Provide the [X, Y] coordinate of the cell's center where the given text is located.  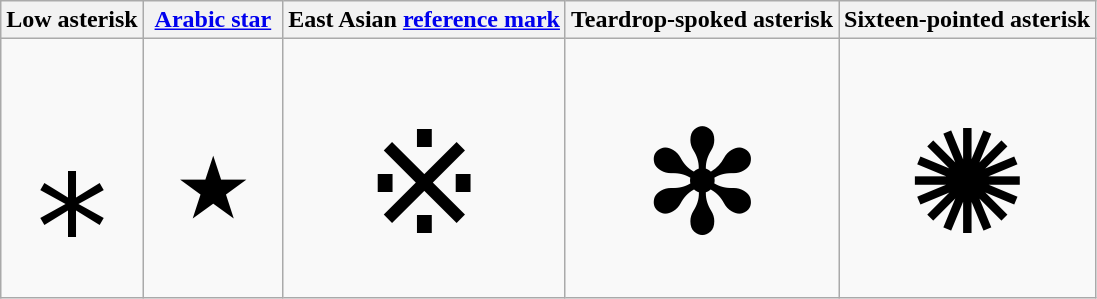
Sixteen-pointed asterisk [968, 20]
※ [424, 169]
East Asian reference mark [424, 20]
Arabic star [213, 20]
✻ [702, 169]
٭ [213, 169]
Teardrop-spoked asterisk [702, 20]
✺ [968, 169]
Low asterisk [72, 20]
⁎ [72, 169]
